Capture the cell that displays the provided text and extract its [x, y] central coordinate. 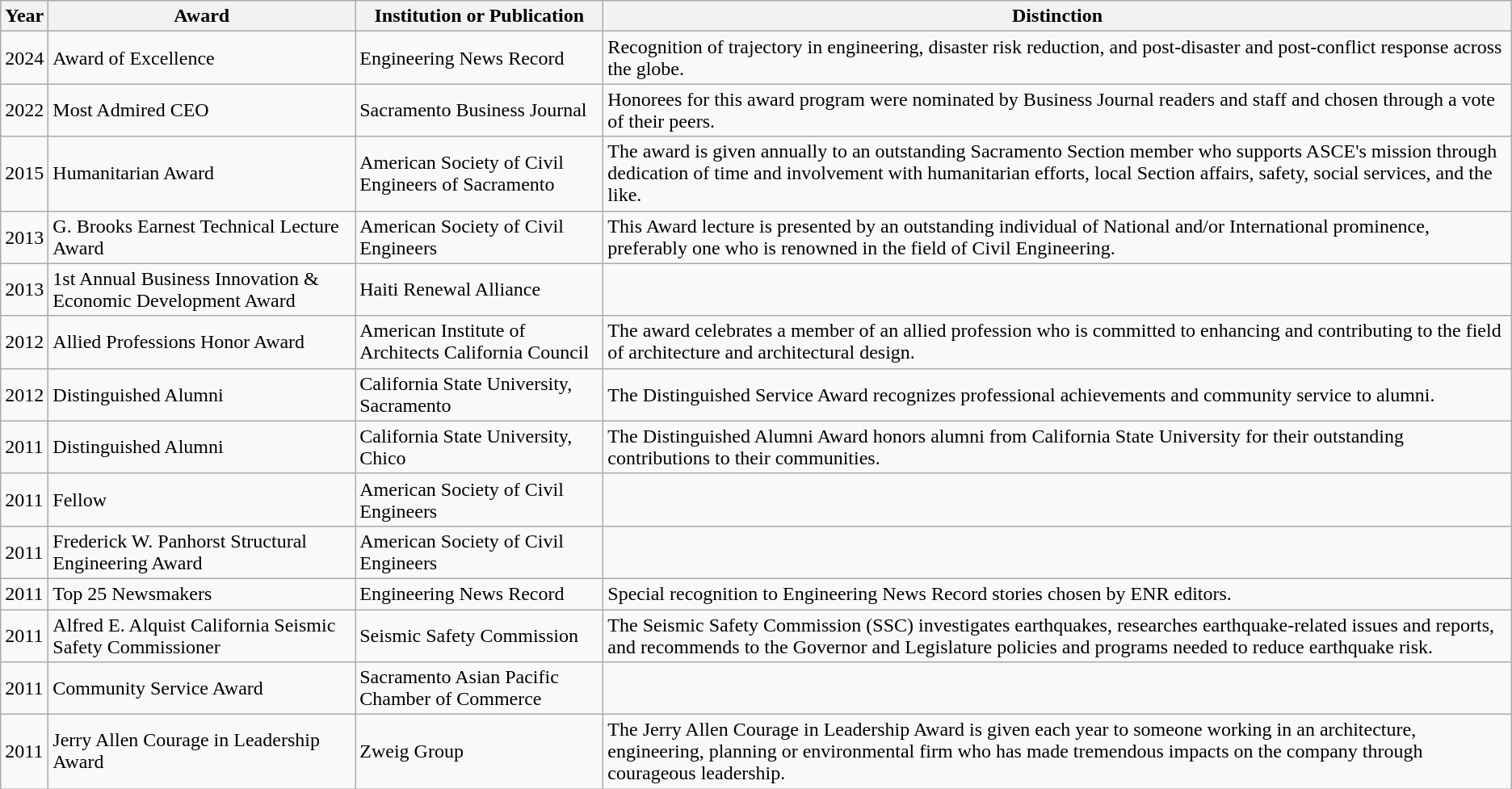
Most Admired CEO [202, 110]
Top 25 Newsmakers [202, 594]
Recognition of trajectory in engineering, disaster risk reduction, and post-disaster and post-conflict response across the globe. [1057, 58]
Distinction [1057, 16]
Allied Professions Honor Award [202, 342]
Haiti Renewal Alliance [480, 289]
The Distinguished Service Award recognizes professional achievements and community service to alumni. [1057, 394]
Year [24, 16]
Humanitarian Award [202, 174]
Zweig Group [480, 752]
2015 [24, 174]
California State University, Chico [480, 447]
Community Service Award [202, 688]
Sacramento Business Journal [480, 110]
1st Annual Business Innovation & Economic Development Award [202, 289]
Sacramento Asian Pacific Chamber of Commerce [480, 688]
Jerry Allen Courage in Leadership Award [202, 752]
2022 [24, 110]
Fellow [202, 499]
Honorees for this award program were nominated by Business Journal readers and staff and chosen through a vote of their peers. [1057, 110]
G. Brooks Earnest Technical Lecture Award [202, 237]
Frederick W. Panhorst Structural Engineering Award [202, 552]
American Society of Civil Engineers of Sacramento [480, 174]
California State University, Sacramento [480, 394]
2024 [24, 58]
Award of Excellence [202, 58]
Award [202, 16]
Seismic Safety Commission [480, 635]
American Institute of Architects California Council [480, 342]
Alfred E. Alquist California Seismic Safety Commissioner [202, 635]
Institution or Publication [480, 16]
Special recognition to Engineering News Record stories chosen by ENR editors. [1057, 594]
The Distinguished Alumni Award honors alumni from California State University for their outstanding contributions to their communities. [1057, 447]
